Return (X, Y) of the center of cell containing provided text 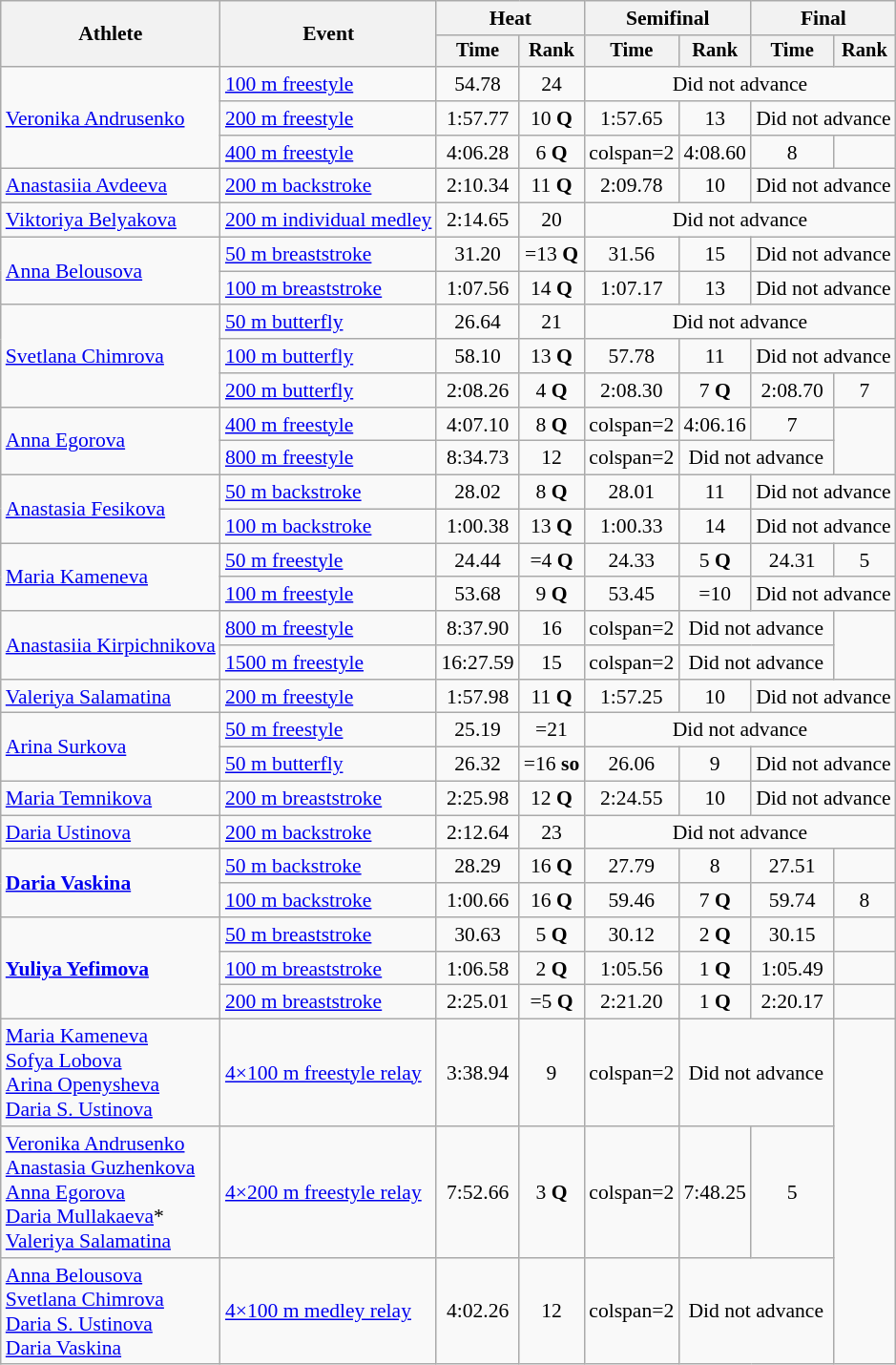
4×100 m freestyle relay (328, 1073)
16 (552, 628)
2:08.70 (792, 390)
25.19 (477, 730)
9 Q (552, 595)
1:00.33 (632, 527)
4:06.16 (715, 425)
1:05.49 (792, 969)
1:07.17 (632, 288)
200 m butterfly (328, 390)
2:24.55 (632, 799)
1:06.58 (477, 969)
21 (552, 323)
30.63 (477, 934)
54.78 (477, 84)
23 (552, 832)
1:57.77 (477, 118)
Veronika Andrusenko (111, 118)
Anna Egorova (111, 441)
4:02.26 (477, 1312)
30.15 (792, 934)
16:27.59 (477, 662)
3 Q (552, 1192)
Anastasia Fesikova (111, 510)
14 Q (552, 288)
Athlete (111, 34)
Maria Temnikova (111, 799)
2:10.34 (477, 186)
4:07.10 (477, 425)
2:08.30 (632, 390)
4×200 m freestyle relay (328, 1192)
2:08.26 (477, 390)
2:21.20 (632, 1002)
53.68 (477, 595)
7:48.25 (715, 1192)
31.56 (632, 255)
1:57.25 (632, 697)
Arina Surkova (111, 746)
Viktoriya Belyakova (111, 220)
6 Q (552, 153)
58.10 (477, 356)
8:34.73 (477, 458)
26.32 (477, 765)
4:06.28 (477, 153)
20 (552, 220)
1:05.56 (632, 969)
100 m butterfly (328, 356)
=21 (552, 730)
2:20.17 (792, 1002)
Yuliya Yefimova (111, 968)
2:12.64 (477, 832)
24 (552, 84)
7:52.66 (477, 1192)
=13 Q (552, 255)
59.74 (792, 900)
Daria Vaskina (111, 884)
Maria KamenevaSofya LobovaArina OpenyshevaDaria S. Ustinova (111, 1073)
Anna Belousova (111, 271)
31.20 (477, 255)
1:57.98 (477, 697)
4:08.60 (715, 153)
4 Q (552, 390)
Anastasiia Avdeeva (111, 186)
28.02 (477, 493)
1500 m freestyle (328, 662)
Daria Ustinova (111, 832)
26.06 (632, 765)
Heat (510, 18)
3:38.94 (477, 1073)
24.31 (792, 560)
10 Q (552, 118)
28.01 (632, 493)
59.46 (632, 900)
1:57.65 (632, 118)
=16 so (552, 765)
200 m individual medley (328, 220)
1:00.66 (477, 900)
8:37.90 (477, 628)
28.29 (477, 867)
=10 (715, 595)
Final (823, 18)
Veronika AndrusenkoAnastasia GuzhenkovaAnna EgorovaDaria Mullakaeva*Valeriya Salamatina (111, 1192)
=4 Q (552, 560)
Semifinal (668, 18)
53.45 (632, 595)
Valeriya Salamatina (111, 697)
1:07.56 (477, 288)
Event (328, 34)
14 (715, 527)
Maria Kameneva (111, 577)
24.33 (632, 560)
27.51 (792, 867)
57.78 (632, 356)
27.79 (632, 867)
2:25.01 (477, 1002)
30.12 (632, 934)
Anastasiia Kirpichnikova (111, 645)
Anna BelousovaSvetlana ChimrovaDaria S. UstinovaDaria Vaskina (111, 1312)
1:00.38 (477, 527)
2:25.98 (477, 799)
2:14.65 (477, 220)
2:09.78 (632, 186)
Svetlana Chimrova (111, 357)
4×100 m medley relay (328, 1312)
=5 Q (552, 1002)
12 Q (552, 799)
26.64 (477, 323)
24.44 (477, 560)
